For the text-containing cell, return its midpoint in (x, y) coordinate format. 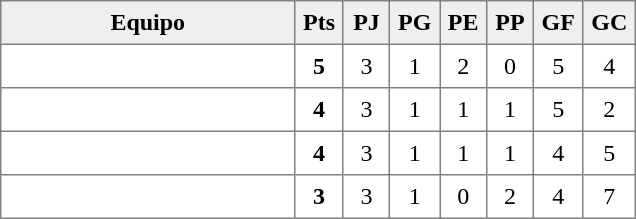
PG (415, 23)
PJ (366, 23)
GC (609, 23)
PP (510, 23)
Pts (319, 23)
Equipo (148, 23)
7 (609, 197)
PE (464, 23)
GF (558, 23)
